Extract the [X, Y] coordinate from the center of the cell holding the provided text.  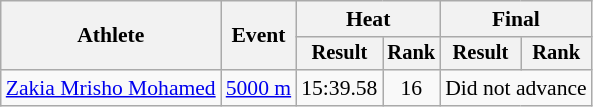
5000 m [258, 88]
Athlete [111, 36]
Heat [368, 19]
Zakia Mrisho Mohamed [111, 88]
Event [258, 36]
16 [411, 88]
Final [516, 19]
15:39.58 [339, 88]
Did not advance [516, 88]
